For the text-containing cell, return its midpoint in [x, y] coordinate format. 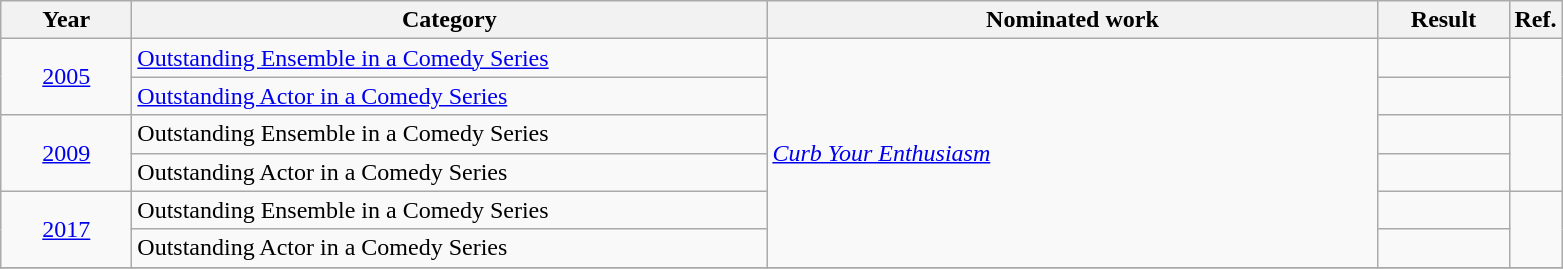
2017 [66, 229]
Category [450, 20]
Ref. [1536, 20]
2009 [66, 153]
Nominated work [1072, 20]
Result [1444, 20]
Year [66, 20]
2005 [66, 77]
Curb Your Enthusiasm [1072, 153]
